Locate the cell with the specified text and output its (x, y) center coordinate. 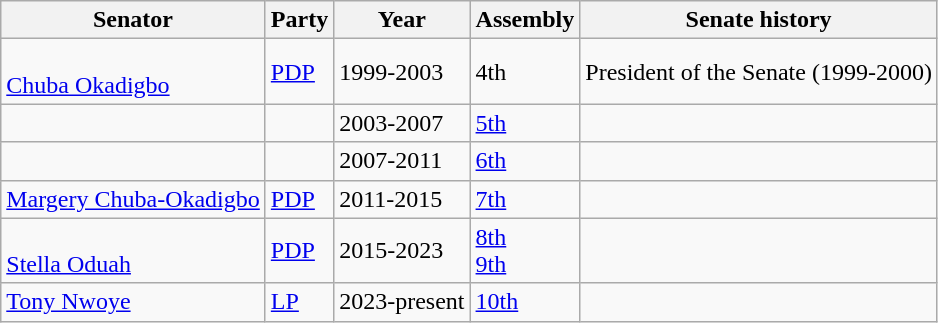
President of the Senate (1999-2000) (759, 72)
LP (299, 302)
Year (402, 20)
Chuba Okadigbo (134, 72)
Senator (134, 20)
2015-2023 (402, 250)
7th (525, 199)
Margery Chuba-Okadigbo (134, 199)
10th (525, 302)
Stella Oduah (134, 250)
2007-2011 (402, 161)
6th (525, 161)
Tony Nwoye (134, 302)
Senate history (759, 20)
8th9th (525, 250)
2023-present (402, 302)
2011-2015 (402, 199)
1999-2003 (402, 72)
2003-2007 (402, 123)
Assembly (525, 20)
Party (299, 20)
5th (525, 123)
4th (525, 72)
